For the text-containing cell, return its midpoint in [X, Y] coordinate format. 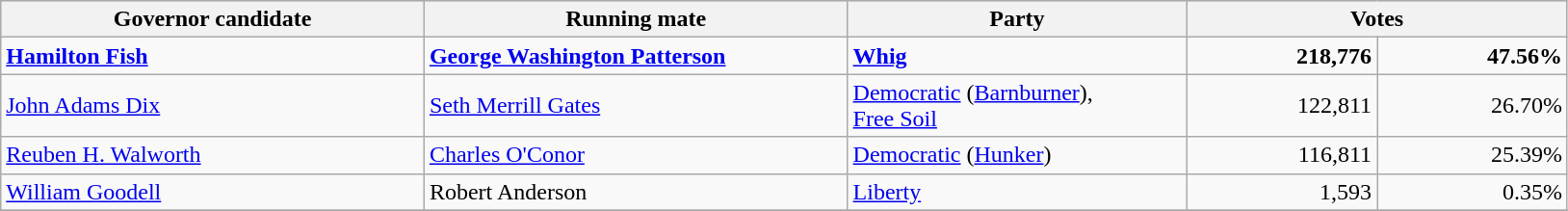
116,811 [1282, 155]
John Adams Dix [213, 106]
25.39% [1473, 155]
Democratic (Hunker) [1017, 155]
Charles O'Conor [636, 155]
47.56% [1473, 56]
Hamilton Fish [213, 56]
1,593 [1282, 192]
Whig [1017, 56]
Party [1017, 19]
George Washington Patterson [636, 56]
Running mate [636, 19]
Liberty [1017, 192]
Votes [1377, 19]
0.35% [1473, 192]
Robert Anderson [636, 192]
Democratic (Barnburner), Free Soil [1017, 106]
William Goodell [213, 192]
Seth Merrill Gates [636, 106]
26.70% [1473, 106]
Reuben H. Walworth [213, 155]
218,776 [1282, 56]
Governor candidate [213, 19]
122,811 [1282, 106]
